Capture the cell that displays the provided text and extract its (x, y) central coordinate. 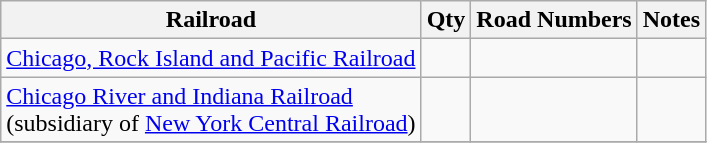
Qty (446, 20)
Railroad (211, 20)
Chicago, Rock Island and Pacific Railroad (211, 58)
Chicago River and Indiana Railroad(subsidiary of New York Central Railroad) (211, 110)
Notes (671, 20)
Road Numbers (554, 20)
